Identify which cell holds the provided text, then report its (X, Y) central coordinate. 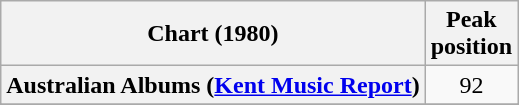
Peakposition (471, 34)
Australian Albums (Kent Music Report) (213, 85)
92 (471, 85)
Chart (1980) (213, 34)
